Provide the (x, y) coordinate of the cell's center where the given text is located.  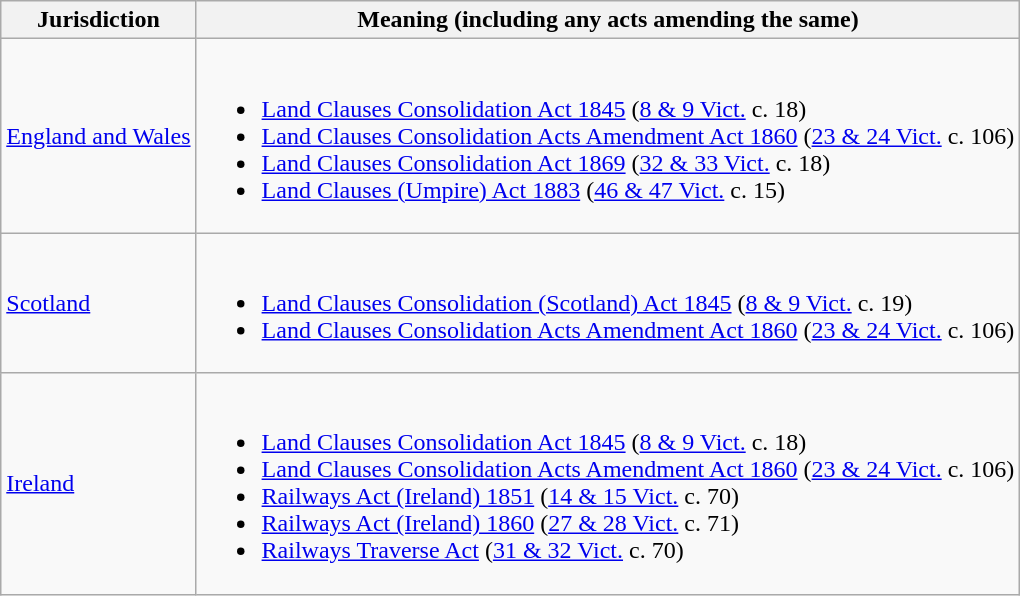
Meaning (including any acts amending the same) (608, 20)
Land Clauses Consolidation (Scotland) Act 1845 (8 & 9 Vict. c. 19)Land Clauses Consolidation Acts Amendment Act 1860 (23 & 24 Vict. c. 106) (608, 303)
Jurisdiction (98, 20)
Scotland (98, 303)
England and Wales (98, 136)
Ireland (98, 484)
